Determine the [x, y] coordinate at the center of the cell enclosing the given text.  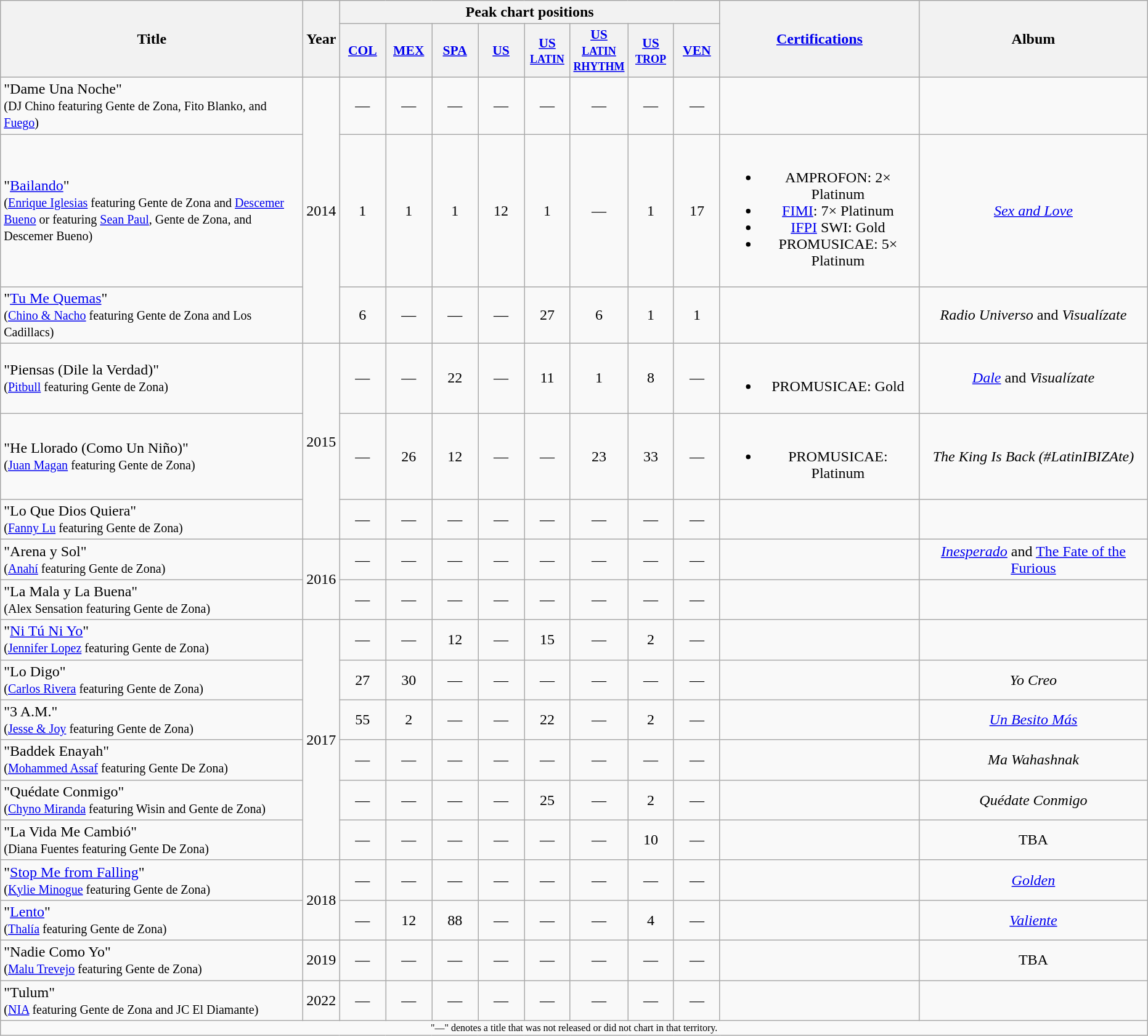
Album [1033, 39]
26 [409, 456]
"Lo Que Dios Quiera" (Fanny Lu featuring Gente de Zona) [152, 520]
Radio Universo and Visualízate [1033, 315]
23 [599, 456]
Valiente [1033, 920]
"Ni Tú Ni Yo" (Jennifer Lopez featuring Gente de Zona) [152, 639]
PROMUSICAE: Platinum [820, 456]
Golden [1033, 880]
2019 [322, 960]
2016 [322, 580]
"Stop Me from Falling" (Kylie Minogue featuring Gente de Zona) [152, 880]
"La Mala y La Buena"(Alex Sensation featuring Gente de Zona) [152, 600]
"Lo Digo"(Carlos Rivera featuring Gente de Zona) [152, 680]
US [502, 51]
"Tu Me Quemas" (Chino & Nacho featuring Gente de Zona and Los Cadillacs) [152, 315]
2017 [322, 740]
Peak chart positions [530, 12]
11 [547, 378]
Inesperado and The Fate of the Furious [1033, 559]
MEX [409, 51]
"Nadie Como Yo" (Malu Trevejo featuring Gente de Zona) [152, 960]
SPA [455, 51]
2015 [322, 442]
"3 A.M."(Jesse & Joy featuring Gente de Zona) [152, 719]
"He Llorado (Como Un Niño)" (Juan Magan featuring Gente de Zona) [152, 456]
2014 [322, 210]
2022 [322, 1000]
10 [651, 840]
Title [152, 39]
4 [651, 920]
Yo Creo [1033, 680]
Dale and Visualízate [1033, 378]
"Lento" (Thalía featuring Gente de Zona) [152, 920]
USTROP [651, 51]
88 [455, 920]
PROMUSICAE: Gold [820, 378]
Certifications [820, 39]
Quédate Conmigo [1033, 799]
30 [409, 680]
Sex and Love [1033, 211]
8 [651, 378]
Year [322, 39]
"Tulum" (NIA featuring Gente de Zona and JC El Diamante) [152, 1000]
Un Besito Más [1033, 719]
33 [651, 456]
AMPROFON: 2× PlatinumFIMI: 7× PlatinumIFPI SWI: GoldPROMUSICAE: 5× Platinum [820, 211]
USLATIN [547, 51]
USLATIN RHYTHM [599, 51]
The King Is Back (#LatinIBIZAte) [1033, 456]
"Bailando" (Enrique Iglesias featuring Gente de Zona and Descemer Bueno or featuring Sean Paul, Gente de Zona, and Descemer Bueno) [152, 211]
25 [547, 799]
"Baddek Enayah"(Mohammed Assaf featuring Gente De Zona) [152, 760]
15 [547, 639]
"La Vida Me Cambió" (Diana Fuentes featuring Gente De Zona) [152, 840]
"—" denotes a title that was not released or did not chart in that territory. [574, 1028]
COL [362, 51]
Ma Wahashnak [1033, 760]
"Quédate Conmigo"(Chyno Miranda featuring Wisin and Gente de Zona) [152, 799]
55 [362, 719]
"Arena y Sol" (Anahí featuring Gente de Zona) [152, 559]
"Dame Una Noche" (DJ Chino featuring Gente de Zona, Fito Blanko, and Fuego) [152, 105]
"Piensas (Dile la Verdad)" (Pitbull featuring Gente de Zona) [152, 378]
VEN [696, 51]
2018 [322, 900]
17 [696, 211]
